Scan for the cell matching the given text and deliver its [x, y] coordinate at center. 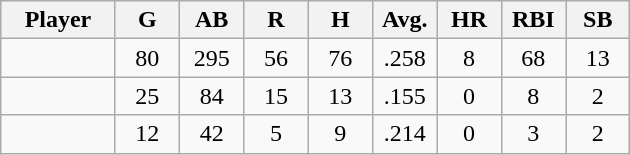
3 [533, 134]
42 [211, 134]
SB [598, 20]
15 [276, 96]
295 [211, 58]
56 [276, 58]
AB [211, 20]
.155 [404, 96]
Avg. [404, 20]
84 [211, 96]
G [147, 20]
.214 [404, 134]
R [276, 20]
68 [533, 58]
76 [340, 58]
9 [340, 134]
RBI [533, 20]
HR [469, 20]
80 [147, 58]
.258 [404, 58]
H [340, 20]
12 [147, 134]
5 [276, 134]
Player [58, 20]
25 [147, 96]
